Identify which cell holds the provided text, then report its (x, y) central coordinate. 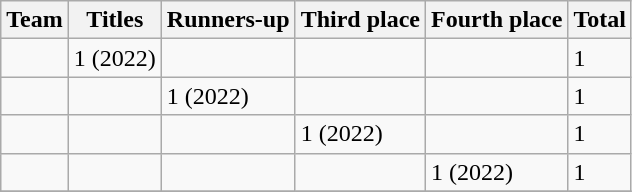
Runners-up (228, 20)
Fourth place (497, 20)
Titles (114, 20)
Third place (360, 20)
Total (600, 20)
Team (35, 20)
